Output the [x, y] coordinate of the center of the cell containing the given text.  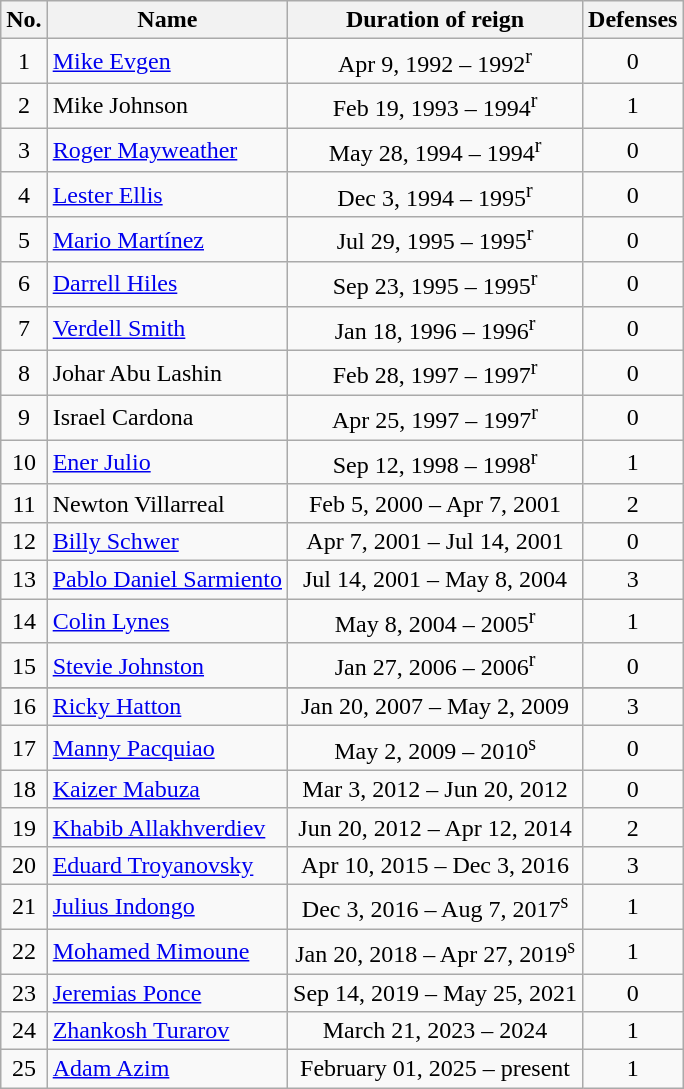
Ricky Hatton [167, 707]
24 [24, 1031]
Jul 29, 1995 – 1995r [436, 240]
Julius Indongo [167, 906]
May 8, 2004 – 2005r [436, 622]
Defenses [633, 20]
Jan 18, 1996 – 1996r [436, 328]
Jun 20, 2012 – Apr 12, 2014 [436, 827]
Billy Schwer [167, 541]
Newton Villarreal [167, 503]
22 [24, 952]
17 [24, 748]
21 [24, 906]
Apr 9, 1992 – 1992r [436, 62]
Khabib Allakhverdiev [167, 827]
Israel Cardona [167, 418]
15 [24, 666]
Johar Abu Lashin [167, 374]
Jan 27, 2006 – 2006r [436, 666]
13 [24, 579]
Sep 12, 1998 – 1998r [436, 462]
Lester Ellis [167, 194]
Apr 7, 2001 – Jul 14, 2001 [436, 541]
10 [24, 462]
February 01, 2025 – present [436, 1069]
18 [24, 789]
Ener Julio [167, 462]
Feb 28, 1997 – 1997r [436, 374]
Kaizer Mabuza [167, 789]
Mike Evgen [167, 62]
Manny Pacquiao [167, 748]
7 [24, 328]
Jan 20, 2007 – May 2, 2009 [436, 707]
11 [24, 503]
Dec 3, 1994 – 1995r [436, 194]
Sep 23, 1995 – 1995r [436, 284]
Feb 19, 1993 – 1994r [436, 106]
20 [24, 865]
May 28, 1994 – 1994r [436, 150]
March 21, 2023 – 2024 [436, 1031]
8 [24, 374]
6 [24, 284]
25 [24, 1069]
Duration of reign [436, 20]
Apr 10, 2015 – Dec 3, 2016 [436, 865]
Pablo Daniel Sarmiento [167, 579]
Apr 25, 1997 – 1997r [436, 418]
Verdell Smith [167, 328]
Zhankosh Turarov [167, 1031]
Dec 3, 2016 – Aug 7, 2017s [436, 906]
Mario Martínez [167, 240]
Feb 5, 2000 – Apr 7, 2001 [436, 503]
12 [24, 541]
4 [24, 194]
9 [24, 418]
Colin Lynes [167, 622]
19 [24, 827]
16 [24, 707]
Eduard Troyanovsky [167, 865]
Darrell Hiles [167, 284]
23 [24, 993]
Name [167, 20]
Stevie Johnston [167, 666]
Mohamed Mimoune [167, 952]
Sep 14, 2019 – May 25, 2021 [436, 993]
Jan 20, 2018 – Apr 27, 2019s [436, 952]
Mike Johnson [167, 106]
Jeremias Ponce [167, 993]
Mar 3, 2012 – Jun 20, 2012 [436, 789]
5 [24, 240]
Roger Mayweather [167, 150]
May 2, 2009 – 2010s [436, 748]
No. [24, 20]
14 [24, 622]
Jul 14, 2001 – May 8, 2004 [436, 579]
Adam Azim [167, 1069]
